Locate the cell with the specified text and output its (X, Y) center coordinate. 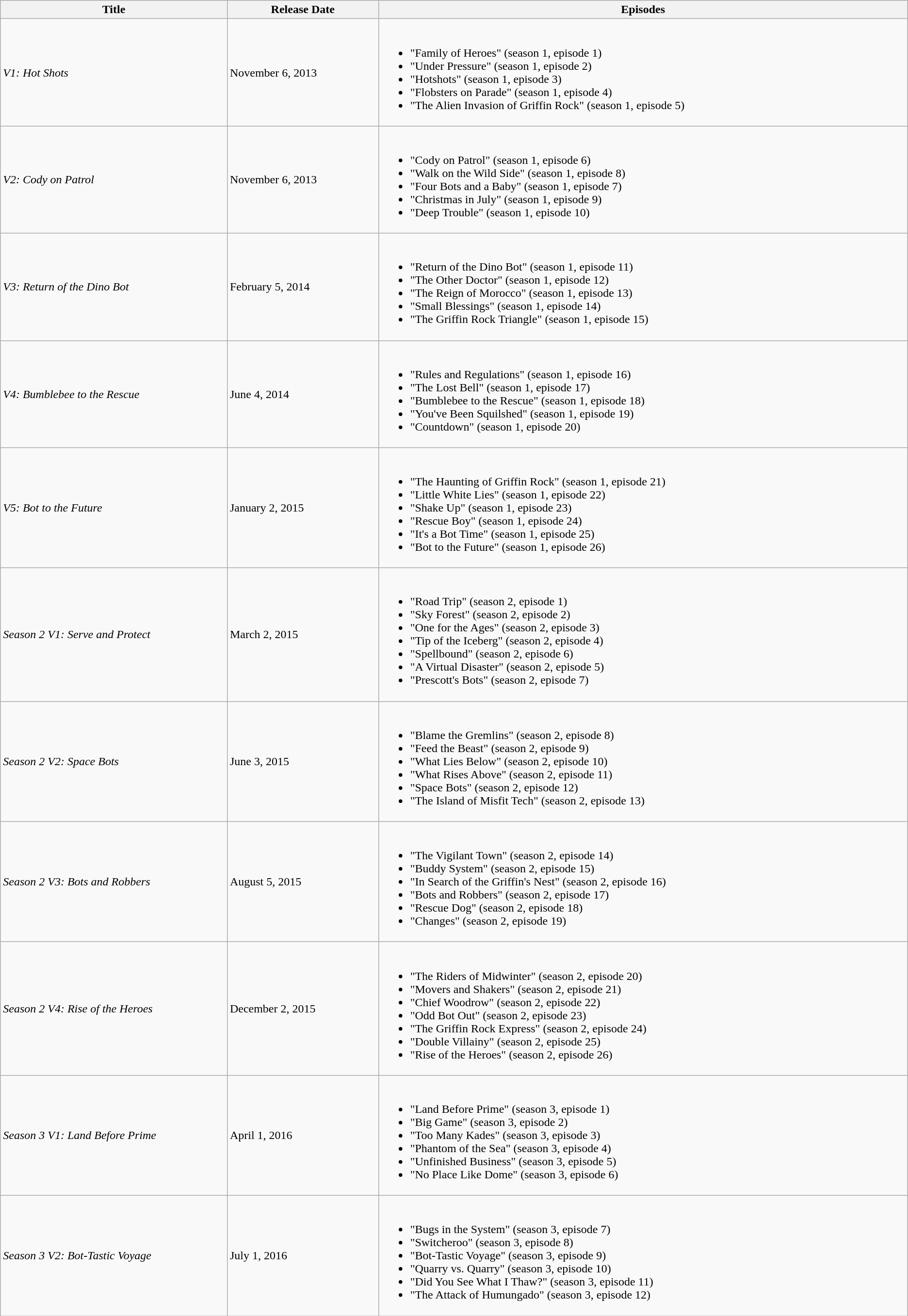
March 2, 2015 (303, 634)
Season 2 V4: Rise of the Heroes (114, 1009)
Season 2 V1: Serve and Protect (114, 634)
Season 2 V3: Bots and Robbers (114, 882)
V5: Bot to the Future (114, 508)
Season 2 V2: Space Bots (114, 761)
V3: Return of the Dino Bot (114, 287)
Title (114, 10)
Release Date (303, 10)
June 4, 2014 (303, 394)
V2: Cody on Patrol (114, 179)
July 1, 2016 (303, 1255)
Season 3 V1: Land Before Prime (114, 1135)
V1: Hot Shots (114, 73)
December 2, 2015 (303, 1009)
Episodes (643, 10)
June 3, 2015 (303, 761)
April 1, 2016 (303, 1135)
V4: Bumblebee to the Rescue (114, 394)
August 5, 2015 (303, 882)
Season 3 V2: Bot-Tastic Voyage (114, 1255)
February 5, 2014 (303, 287)
January 2, 2015 (303, 508)
